Search for the cell housing the specified text and yield its [X, Y] center coordinate. 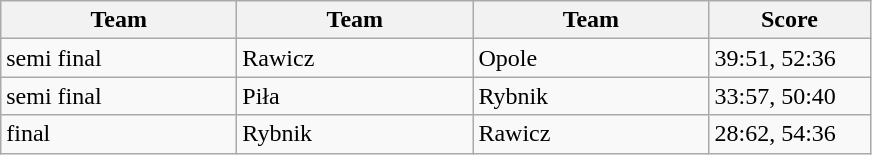
final [119, 134]
Opole [591, 58]
33:57, 50:40 [790, 96]
28:62, 54:36 [790, 134]
Score [790, 20]
39:51, 52:36 [790, 58]
Piła [355, 96]
